Return (X, Y) of the center of cell containing provided text 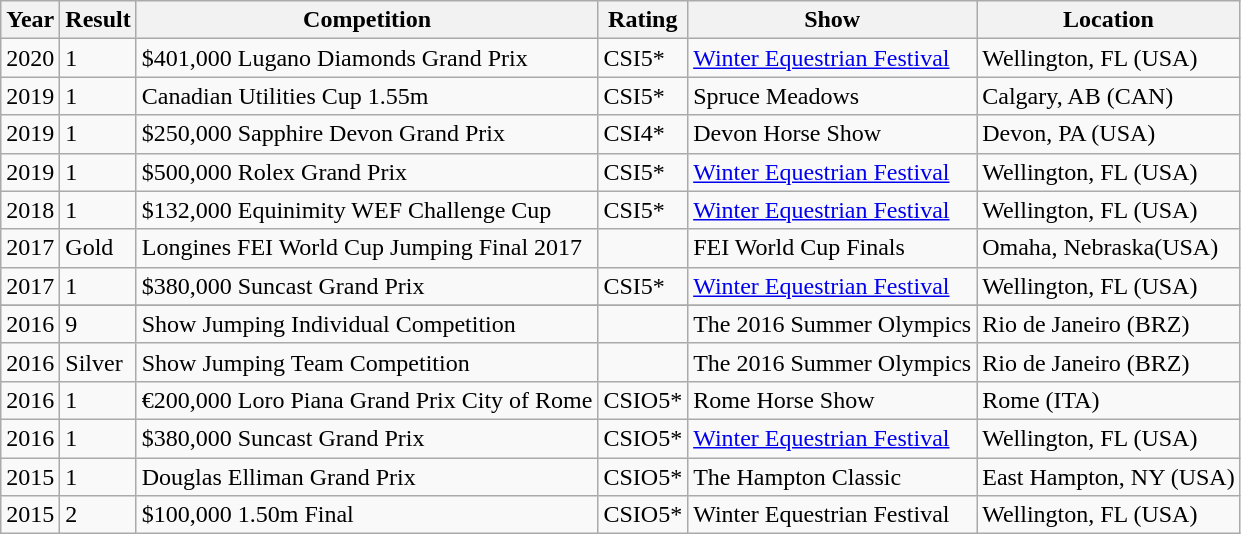
Omaha, Nebraska(USA) (1108, 248)
Longines FEI World Cup Jumping Final 2017 (367, 248)
Result (98, 20)
2 (98, 515)
The Hampton Classic (832, 477)
Year (30, 20)
Location (1108, 20)
$250,000 Sapphire Devon Grand Prix (367, 134)
Show Jumping Individual Competition (367, 324)
Devon, PA (USA) (1108, 134)
Douglas Elliman Grand Prix (367, 477)
East Hampton, NY (USA) (1108, 477)
CSI4* (643, 134)
2018 (30, 210)
Show Jumping Team Competition (367, 362)
2020 (30, 58)
$100,000 1.50m Final (367, 515)
Calgary, AB (CAN) (1108, 96)
FEI World Cup Finals (832, 248)
Rating (643, 20)
€200,000 Loro Piana Grand Prix City of Rome (367, 400)
Rome Horse Show (832, 400)
Competition (367, 20)
$500,000 Rolex Grand Prix (367, 172)
$132,000 Equinimity WEF Challenge Cup (367, 210)
Gold (98, 248)
9 (98, 324)
Spruce Meadows (832, 96)
Rome (ITA) (1108, 400)
Canadian Utilities Cup 1.55m (367, 96)
Silver (98, 362)
Devon Horse Show (832, 134)
$401,000 Lugano Diamonds Grand Prix (367, 58)
Show (832, 20)
